For the text-containing cell, return its midpoint in [x, y] coordinate format. 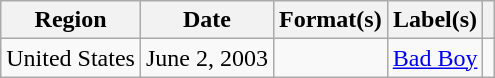
June 2, 2003 [206, 58]
Date [206, 20]
United States [71, 58]
Label(s) [435, 20]
Format(s) [331, 20]
Bad Boy [435, 58]
Region [71, 20]
